Scan for the cell matching the given text and deliver its (x, y) coordinate at center. 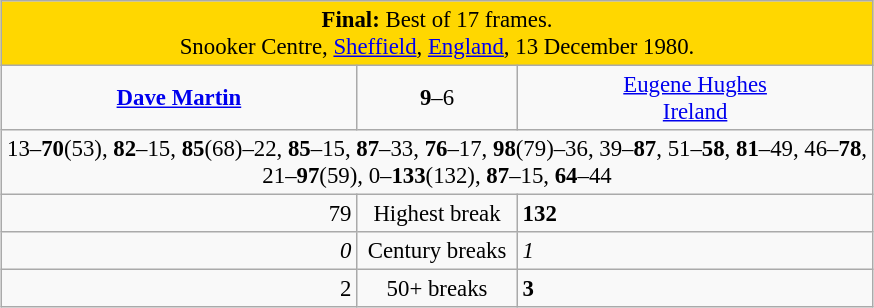
Final: Best of 17 frames.Snooker Centre, Sheffield, England, 13 December 1980. (437, 34)
0 (179, 251)
132 (695, 214)
3 (695, 289)
Century breaks (438, 251)
Highest break (438, 214)
1 (695, 251)
13–70(53), 82–15, 85(68)–22, 85–15, 87–33, 76–17, 98(79)–36, 39–87, 51–58, 81–49, 46–78, 21–97(59), 0–133(132), 87–15, 64–44 (437, 162)
79 (179, 214)
50+ breaks (438, 289)
9–6 (438, 98)
Dave Martin (179, 98)
Eugene Hughes Ireland (695, 98)
2 (179, 289)
